Pinpoint the cell where the given text exists, returning its (x, y) midpoint coordinate. 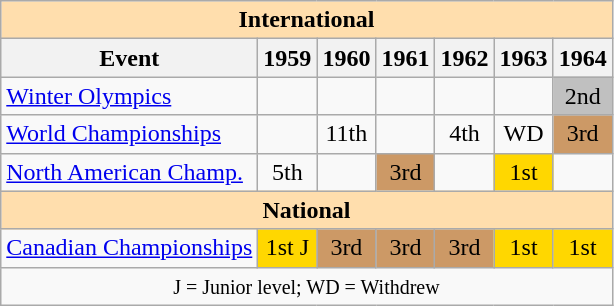
WD (524, 134)
North American Champ. (130, 172)
1961 (406, 58)
International (306, 20)
Event (130, 58)
1959 (288, 58)
National (306, 210)
Canadian Championships (130, 248)
1964 (582, 58)
World Championships (130, 134)
1960 (346, 58)
J = Junior level; WD = Withdrew (306, 286)
11th (346, 134)
1962 (464, 58)
5th (288, 172)
1963 (524, 58)
1st J (288, 248)
Winter Olympics (130, 96)
4th (464, 134)
2nd (582, 96)
